Identify which cell holds the provided text, then report its [x, y] central coordinate. 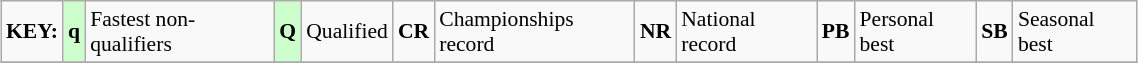
Championships record [534, 32]
National record [746, 32]
Fastest non-qualifiers [180, 32]
Personal best [916, 32]
Qualified [347, 32]
KEY: [32, 32]
NR [656, 32]
SB [994, 32]
Q [288, 32]
Seasonal best [1075, 32]
CR [414, 32]
PB [836, 32]
q [74, 32]
